Identify which cell holds the provided text, then report its (x, y) central coordinate. 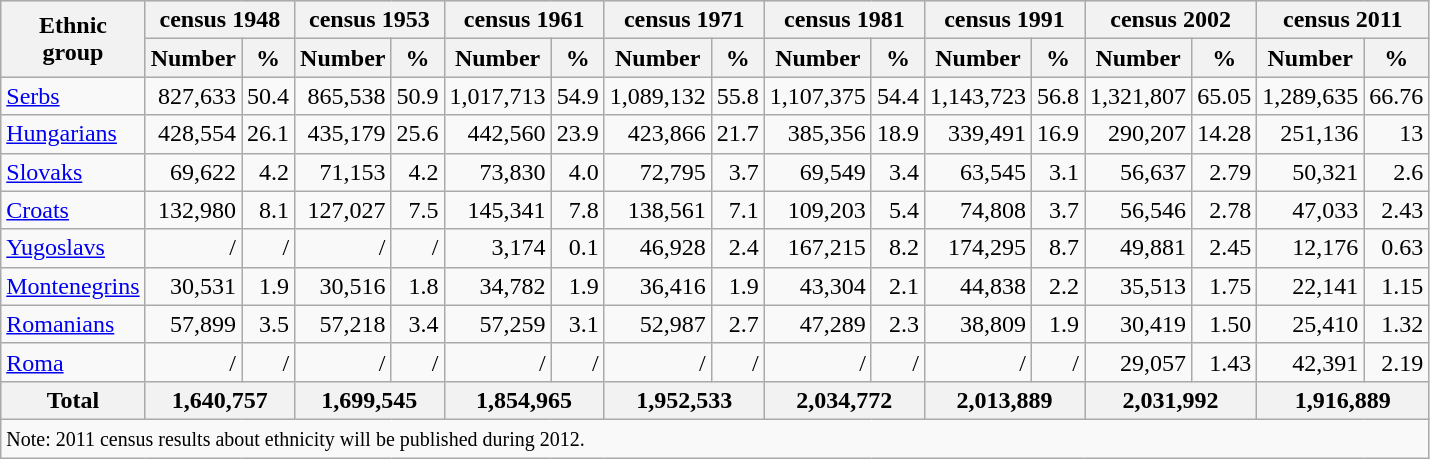
8.1 (268, 210)
23.9 (578, 134)
167,215 (818, 248)
56,637 (1138, 172)
1.15 (1396, 286)
1.43 (1224, 362)
47,033 (1310, 210)
74,808 (978, 210)
423,866 (658, 134)
72,795 (658, 172)
7.1 (738, 210)
Roma (73, 362)
census 1948 (220, 20)
16.9 (1058, 134)
13 (1396, 134)
2.2 (1058, 286)
30,419 (1138, 324)
3,174 (498, 248)
29,057 (1138, 362)
138,561 (658, 210)
14.28 (1224, 134)
census 1961 (524, 20)
2.19 (1396, 362)
1,289,635 (1310, 96)
442,560 (498, 134)
1.8 (418, 286)
71,153 (343, 172)
2.78 (1224, 210)
2.1 (898, 286)
census 1953 (370, 20)
35,513 (1138, 286)
1,916,889 (1343, 400)
56.8 (1058, 96)
0.1 (578, 248)
1,321,807 (1138, 96)
55.8 (738, 96)
2.6 (1396, 172)
290,207 (1138, 134)
865,538 (343, 96)
30,516 (343, 286)
18.9 (898, 134)
1,854,965 (524, 400)
Slovaks (73, 172)
census 2002 (1171, 20)
34,782 (498, 286)
435,179 (343, 134)
1,640,757 (220, 400)
73,830 (498, 172)
1,143,723 (978, 96)
2.3 (898, 324)
57,259 (498, 324)
69,549 (818, 172)
46,928 (658, 248)
3.5 (268, 324)
57,218 (343, 324)
2,013,889 (1004, 400)
50,321 (1310, 172)
Ethnicgroup (73, 39)
0.63 (1396, 248)
1,952,533 (684, 400)
Croats (73, 210)
7.5 (418, 210)
22,141 (1310, 286)
52,987 (658, 324)
2.43 (1396, 210)
66.76 (1396, 96)
428,554 (193, 134)
2.7 (738, 324)
Hungarians (73, 134)
2.4 (738, 248)
1.75 (1224, 286)
69,622 (193, 172)
63,545 (978, 172)
50.4 (268, 96)
109,203 (818, 210)
2,031,992 (1171, 400)
Yugoslavs (73, 248)
census 1971 (684, 20)
1,089,132 (658, 96)
1.50 (1224, 324)
2.45 (1224, 248)
65.05 (1224, 96)
25.6 (418, 134)
43,304 (818, 286)
Montenegrins (73, 286)
8.2 (898, 248)
44,838 (978, 286)
174,295 (978, 248)
8.7 (1058, 248)
54.9 (578, 96)
census 1991 (1004, 20)
Romanians (73, 324)
1,107,375 (818, 96)
2,034,772 (844, 400)
2.79 (1224, 172)
census 2011 (1343, 20)
36,416 (658, 286)
56,546 (1138, 210)
47,289 (818, 324)
132,980 (193, 210)
21.7 (738, 134)
census 1981 (844, 20)
38,809 (978, 324)
12,176 (1310, 248)
57,899 (193, 324)
827,633 (193, 96)
1,017,713 (498, 96)
42,391 (1310, 362)
5.4 (898, 210)
25,410 (1310, 324)
49,881 (1138, 248)
Serbs (73, 96)
145,341 (498, 210)
1.32 (1396, 324)
385,356 (818, 134)
127,027 (343, 210)
7.8 (578, 210)
54.4 (898, 96)
50.9 (418, 96)
Total (73, 400)
30,531 (193, 286)
251,136 (1310, 134)
339,491 (978, 134)
1,699,545 (370, 400)
4.0 (578, 172)
26.1 (268, 134)
Note: 2011 census results about ethnicity will be published during 2012. (715, 438)
